Identify which cell holds the provided text, then report its [x, y] central coordinate. 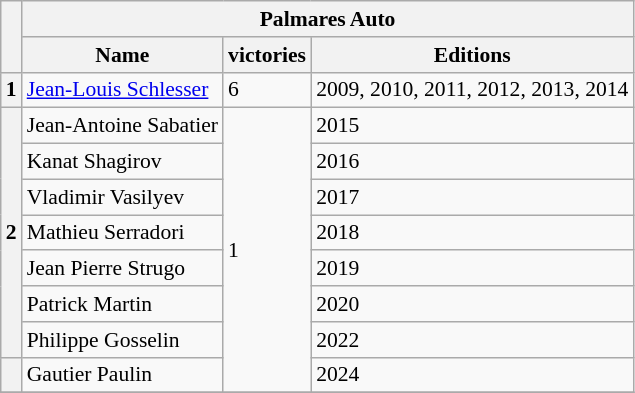
2018 [472, 233]
victories [267, 55]
Patrick Martin [122, 304]
Kanat Shagirov [122, 162]
Jean-Antoine Sabatier [122, 126]
2022 [472, 340]
2009, 2010, 2011, 2012, 2013, 2014 [472, 90]
Name [122, 55]
2 [12, 232]
2017 [472, 197]
Editions [472, 55]
Philippe Gosselin [122, 340]
Gautier Paulin [122, 375]
Palmares Auto [328, 19]
2020 [472, 304]
2016 [472, 162]
2019 [472, 269]
Jean Pierre Strugo [122, 269]
Mathieu Serradori [122, 233]
6 [267, 90]
Vladimir Vasilyev [122, 197]
2015 [472, 126]
Jean-Louis Schlesser [122, 90]
2024 [472, 375]
